Detect which cell encompasses the target text, then output its (x, y) center coordinate. 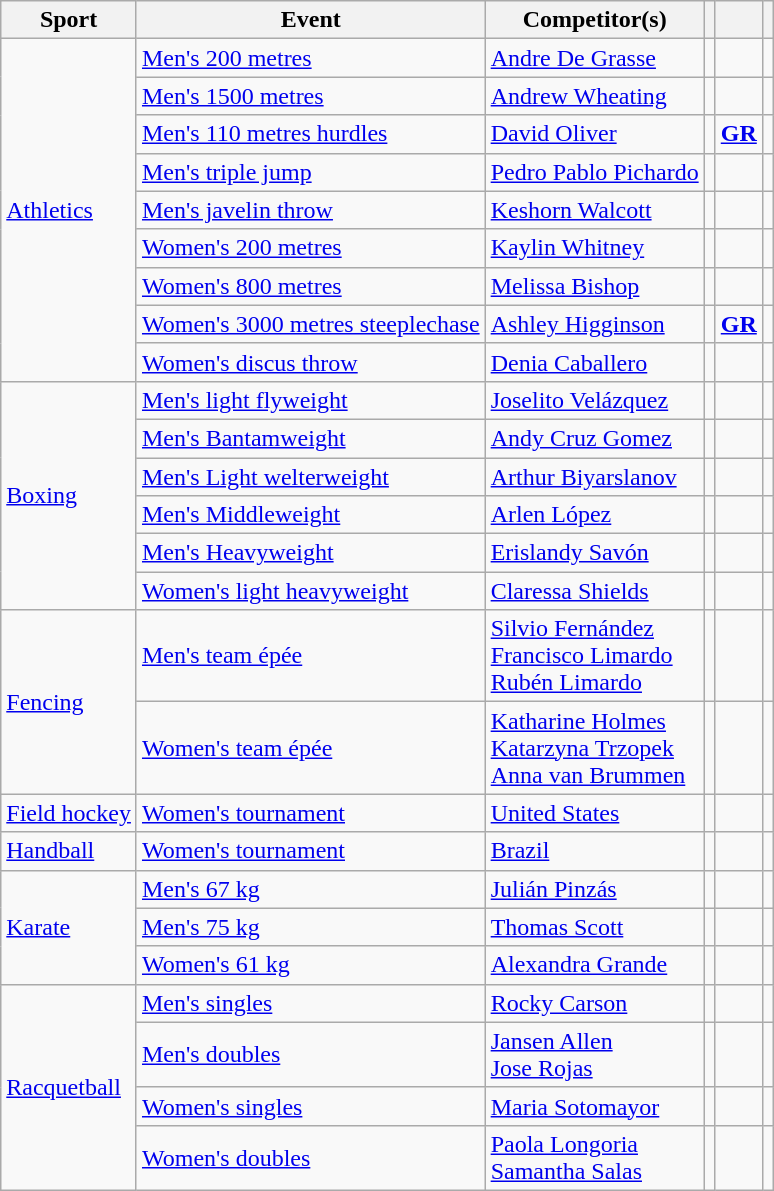
Sport (69, 20)
Men's team épée (310, 656)
Thomas Scott (594, 927)
Men's doubles (310, 1054)
Alexandra Grande (594, 965)
Erislandy Savón (594, 553)
Men's 200 metres (310, 58)
Handball (69, 851)
Field hockey (69, 813)
Men's 110 metres hurdles (310, 134)
Women's 800 metres (310, 286)
Racquetball (69, 1087)
Men's singles (310, 1003)
Joselito Velázquez (594, 400)
Women's 61 kg (310, 965)
Women's 3000 metres steeplechase (310, 324)
Claressa Shields (594, 591)
Event (310, 20)
Pedro Pablo Pichardo (594, 172)
Women's team épée (310, 748)
Women's doubles (310, 1158)
Fencing (69, 702)
Men's light flyweight (310, 400)
Brazil (594, 851)
Ashley Higginson (594, 324)
Silvio FernándezFrancisco LimardoRubén Limardo (594, 656)
Boxing (69, 495)
Men's Heavyweight (310, 553)
Women's 200 metres (310, 248)
Paola LongoriaSamantha Salas (594, 1158)
Jansen AllenJose Rojas (594, 1054)
Melissa Bishop (594, 286)
Competitor(s) (594, 20)
Men's javelin throw (310, 210)
Julián Pinzás (594, 889)
Kaylin Whitney (594, 248)
Men's 1500 metres (310, 96)
Men's Bantamweight (310, 438)
United States (594, 813)
Women's singles (310, 1106)
Keshorn Walcott (594, 210)
Women's light heavyweight (310, 591)
Men's Light welterweight (310, 477)
Rocky Carson (594, 1003)
Denia Caballero (594, 362)
Men's Middleweight (310, 515)
Arthur Biyarslanov (594, 477)
Women's discus throw (310, 362)
Men's 67 kg (310, 889)
David Oliver (594, 134)
Andre De Grasse (594, 58)
Karate (69, 927)
Andy Cruz Gomez (594, 438)
Arlen López (594, 515)
Maria Sotomayor (594, 1106)
Athletics (69, 210)
Men's triple jump (310, 172)
Katharine HolmesKatarzyna TrzopekAnna van Brummen (594, 748)
Andrew Wheating (594, 96)
Men's 75 kg (310, 927)
